Detect which cell encompasses the target text, then output its (x, y) center coordinate. 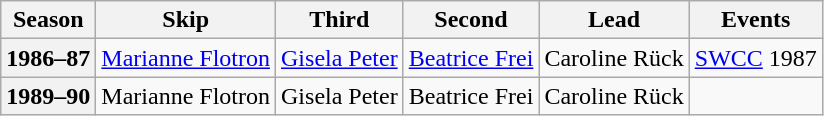
Lead (614, 20)
Second (471, 20)
Skip (186, 20)
Events (756, 20)
Season (48, 20)
SWCC 1987 (756, 58)
1986–87 (48, 58)
1989–90 (48, 96)
Third (340, 20)
